Pinpoint the cell where the given text exists, returning its [X, Y] midpoint coordinate. 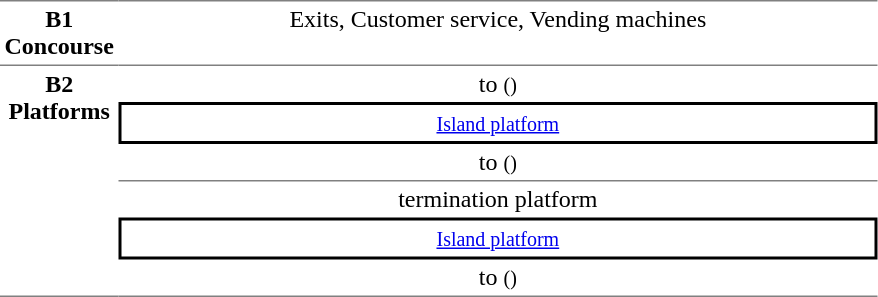
Exits, Customer service, Vending machines [498, 32]
B1Concourse [59, 32]
B2Platforms [59, 180]
termination platform [498, 200]
